Find where the given text appears and provide that cell's center as [X, Y] coordinate. 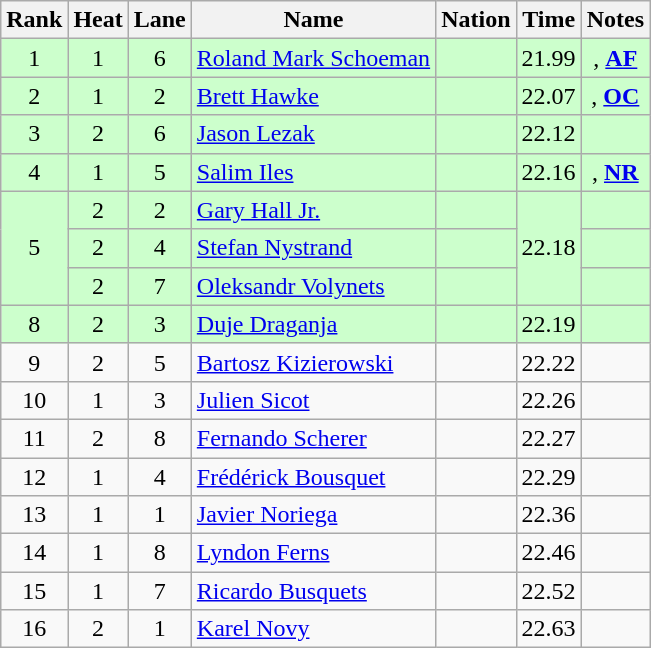
22.63 [548, 629]
Salim Iles [313, 172]
14 [34, 553]
22.26 [548, 400]
13 [34, 515]
Ricardo Busquets [313, 591]
22.12 [548, 134]
22.36 [548, 515]
22.18 [548, 248]
9 [34, 362]
22.52 [548, 591]
Lane [160, 20]
, OC [615, 96]
Name [313, 20]
Rank [34, 20]
21.99 [548, 58]
Time [548, 20]
Brett Hawke [313, 96]
Duje Draganja [313, 324]
Jason Lezak [313, 134]
22.19 [548, 324]
Heat [98, 20]
Bartosz Kizierowski [313, 362]
22.46 [548, 553]
, NR [615, 172]
Roland Mark Schoeman [313, 58]
16 [34, 629]
22.29 [548, 477]
22.07 [548, 96]
Gary Hall Jr. [313, 210]
15 [34, 591]
Karel Novy [313, 629]
Stefan Nystrand [313, 248]
10 [34, 400]
11 [34, 438]
Frédérick Bousquet [313, 477]
22.27 [548, 438]
22.22 [548, 362]
Notes [615, 20]
22.16 [548, 172]
, AF [615, 58]
Lyndon Ferns [313, 553]
Julien Sicot [313, 400]
Oleksandr Volynets [313, 286]
12 [34, 477]
Nation [476, 20]
Javier Noriega [313, 515]
Fernando Scherer [313, 438]
